Capture the cell that displays the provided text and extract its (x, y) central coordinate. 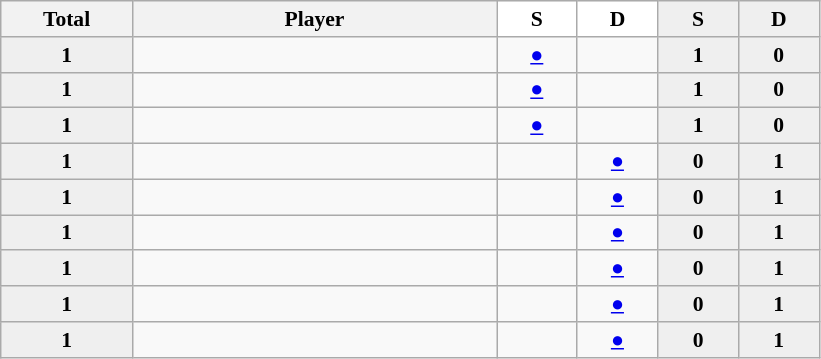
Player (314, 19)
Total (67, 19)
